Return the (x, y) coordinate for the center point of the cell that contains the specified text.  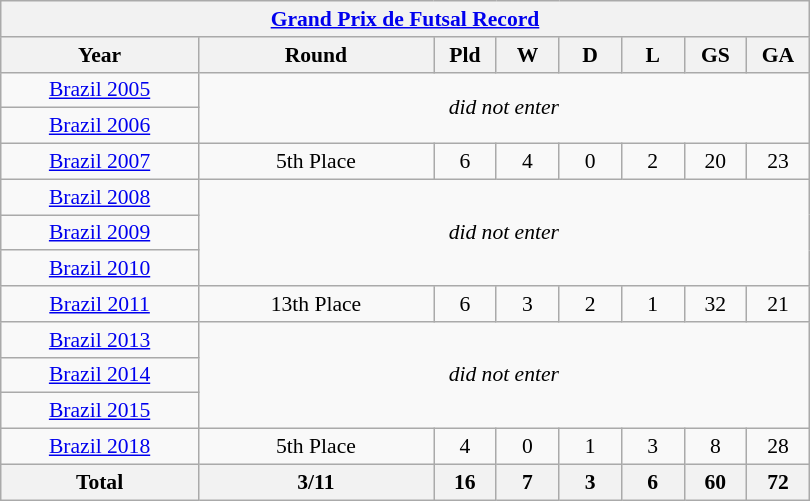
Brazil 2014 (100, 375)
Brazil 2018 (100, 447)
Brazil 2006 (100, 126)
L (652, 55)
Brazil 2015 (100, 411)
20 (716, 162)
8 (716, 447)
60 (716, 482)
Brazil 2008 (100, 197)
23 (778, 162)
32 (716, 304)
Brazil 2010 (100, 269)
Year (100, 55)
Pld (466, 55)
GA (778, 55)
D (590, 55)
Round (316, 55)
72 (778, 482)
21 (778, 304)
Brazil 2013 (100, 340)
7 (528, 482)
13th Place (316, 304)
GS (716, 55)
Brazil 2011 (100, 304)
W (528, 55)
28 (778, 447)
Brazil 2009 (100, 233)
3/11 (316, 482)
Brazil 2005 (100, 90)
16 (466, 482)
Total (100, 482)
Brazil 2007 (100, 162)
Grand Prix de Futsal Record (405, 19)
